Determine the [X, Y] coordinate at the center of the cell enclosing the given text.  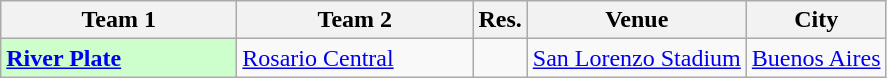
Rosario Central [355, 58]
Buenos Aires [816, 58]
San Lorenzo Stadium [636, 58]
City [816, 20]
Res. [500, 20]
Venue [636, 20]
Team 2 [355, 20]
Team 1 [119, 20]
River Plate [119, 58]
